Output the (x, y) coordinate of the center of the cell containing the given text.  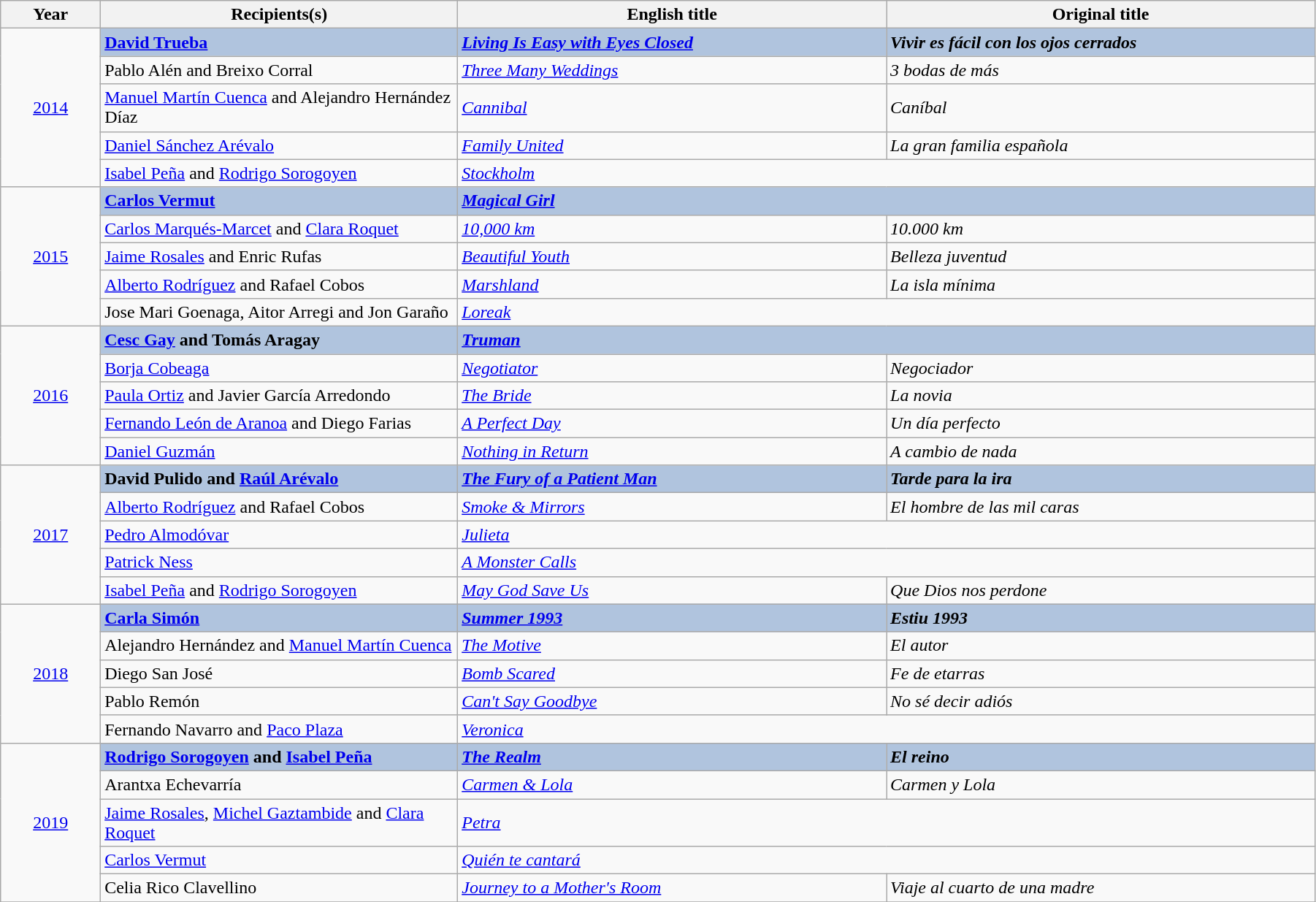
Stockholm (887, 173)
Celia Rico Clavellino (279, 888)
Tarde para la ira (1101, 479)
Patrick Ness (279, 562)
Living Is Easy with Eyes Closed (672, 42)
Julieta (887, 535)
El reino (1101, 757)
Que Dios nos perdone (1101, 590)
Three Many Weddings (672, 70)
The Bride (672, 396)
Jaime Rosales, Michel Gaztambide and Clara Roquet (279, 822)
Carmen y Lola (1101, 784)
David Trueba (279, 42)
Alejandro Hernández and Manuel Martín Cuenca (279, 646)
Pablo Alén and Breixo Corral (279, 70)
Arantxa Echevarría (279, 784)
Bomb Scared (672, 673)
Summer 1993 (672, 618)
Cannibal (672, 108)
Loreak (887, 312)
La gran familia española (1101, 145)
El autor (1101, 646)
The Motive (672, 646)
2014 (51, 108)
Beautiful Youth (672, 256)
Truman (887, 340)
Caníbal (1101, 108)
The Realm (672, 757)
10.000 km (1101, 229)
Magical Girl (887, 201)
Fernando León de Aranoa and Diego Farias (279, 424)
Diego San José (279, 673)
El hombre de las mil caras (1101, 507)
Estiu 1993 (1101, 618)
Vivir es fácil con los ojos cerrados (1101, 42)
Smoke & Mirrors (672, 507)
Recipients(s) (279, 15)
Original title (1101, 15)
No sé decir adiós (1101, 701)
Can't Say Goodbye (672, 701)
Jose Mari Goenaga, Aitor Arregi and Jon Garaño (279, 312)
2017 (51, 535)
A cambio de nada (1101, 451)
10,000 km (672, 229)
Fe de etarras (1101, 673)
May God Save Us (672, 590)
Pablo Remón (279, 701)
English title (672, 15)
2016 (51, 395)
Pedro Almodóvar (279, 535)
Marshland (672, 284)
David Pulido and Raúl Arévalo (279, 479)
Family United (672, 145)
Belleza juventud (1101, 256)
La isla mínima (1101, 284)
2015 (51, 256)
A Perfect Day (672, 424)
Daniel Guzmán (279, 451)
Jaime Rosales and Enric Rufas (279, 256)
Viaje al cuarto de una madre (1101, 888)
Daniel Sánchez Arévalo (279, 145)
Paula Ortiz and Javier García Arredondo (279, 396)
Quién te cantará (887, 860)
Nothing in Return (672, 451)
3 bodas de más (1101, 70)
Rodrigo Sorogoyen and Isabel Peña (279, 757)
Petra (887, 822)
Negotiator (672, 367)
The Fury of a Patient Man (672, 479)
Negociador (1101, 367)
Journey to a Mother's Room (672, 888)
Carmen & Lola (672, 784)
2019 (51, 822)
Carla Simón (279, 618)
Fernando Navarro and Paco Plaza (279, 729)
2018 (51, 673)
Manuel Martín Cuenca and Alejandro Hernández Díaz (279, 108)
Year (51, 15)
Veronica (887, 729)
Un día perfecto (1101, 424)
Borja Cobeaga (279, 367)
Carlos Marqués-Marcet and Clara Roquet (279, 229)
Cesc Gay and Tomás Aragay (279, 340)
La novia (1101, 396)
A Monster Calls (887, 562)
